Pinpoint the cell where the given text exists, returning its [x, y] midpoint coordinate. 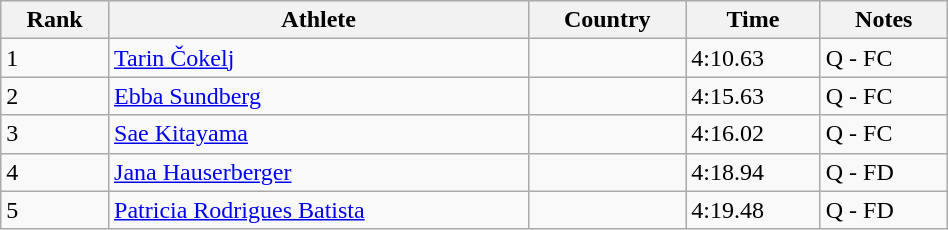
4:15.63 [753, 96]
Sae Kitayama [319, 134]
4:16.02 [753, 134]
Notes [884, 20]
Jana Hauserberger [319, 172]
Ebba Sundberg [319, 96]
4:18.94 [753, 172]
3 [55, 134]
1 [55, 58]
4:19.48 [753, 210]
Rank [55, 20]
5 [55, 210]
4 [55, 172]
Tarin Čokelj [319, 58]
2 [55, 96]
Patricia Rodrigues Batista [319, 210]
Athlete [319, 20]
Country [608, 20]
Time [753, 20]
4:10.63 [753, 58]
